Return (x, y) of the center of cell containing provided text 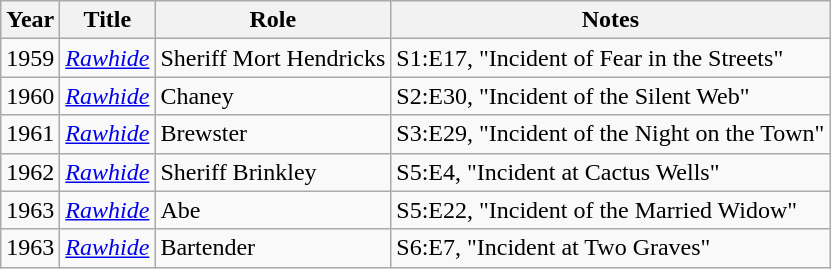
S1:E17, "Incident of Fear in the Streets" (610, 58)
S6:E7, "Incident at Two Graves" (610, 248)
1961 (30, 134)
Sheriff Mort Hendricks (273, 58)
1960 (30, 96)
S5:E4, "Incident at Cactus Wells" (610, 172)
Sheriff Brinkley (273, 172)
Chaney (273, 96)
1959 (30, 58)
S5:E22, "Incident of the Married Widow" (610, 210)
Year (30, 20)
Brewster (273, 134)
Role (273, 20)
S3:E29, "Incident of the Night on the Town" (610, 134)
S2:E30, "Incident of the Silent Web" (610, 96)
Notes (610, 20)
1962 (30, 172)
Abe (273, 210)
Title (108, 20)
Bartender (273, 248)
